Output the [x, y] coordinate of the center of the cell containing the given text.  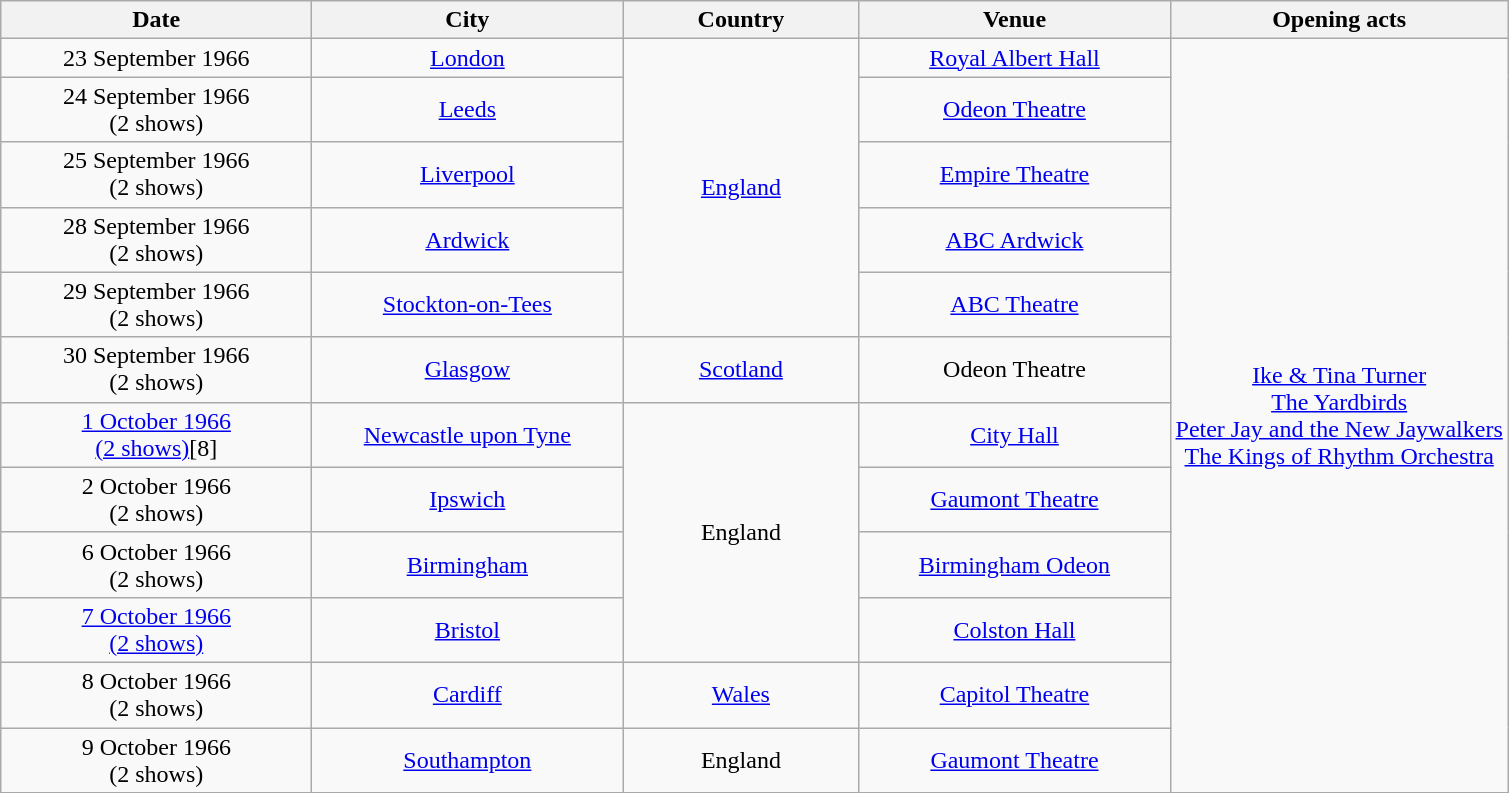
ABC Ardwick [1014, 240]
Royal Albert Hall [1014, 58]
Stockton-on-Tees [468, 304]
Cardiff [468, 694]
Bristol [468, 630]
8 October 1966(2 shows) [156, 694]
29 September 1966(2 shows) [156, 304]
Ike & Tina TurnerThe YardbirdsPeter Jay and the New JaywalkersThe Kings of Rhythm Orchestra [1339, 416]
25 September 1966(2 shows) [156, 174]
23 September 1966 [156, 58]
Country [741, 20]
7 October 1966(2 shows) [156, 630]
Glasgow [468, 370]
Wales [741, 694]
Ardwick [468, 240]
Venue [1014, 20]
Southampton [468, 760]
Colston Hall [1014, 630]
Leeds [468, 110]
Opening acts [1339, 20]
24 September 1966(2 shows) [156, 110]
City [468, 20]
City Hall [1014, 434]
Newcastle upon Tyne [468, 434]
London [468, 58]
Capitol Theatre [1014, 694]
Empire Theatre [1014, 174]
1 October 1966(2 shows)[8] [156, 434]
Date [156, 20]
Birmingham Odeon [1014, 564]
30 September 1966(2 shows) [156, 370]
2 October 1966(2 shows) [156, 500]
ABC Theatre [1014, 304]
6 October 1966(2 shows) [156, 564]
28 September 1966(2 shows) [156, 240]
Ipswich [468, 500]
9 October 1966(2 shows) [156, 760]
Liverpool [468, 174]
Scotland [741, 370]
Birmingham [468, 564]
